Capture the cell that displays the provided text and extract its (x, y) central coordinate. 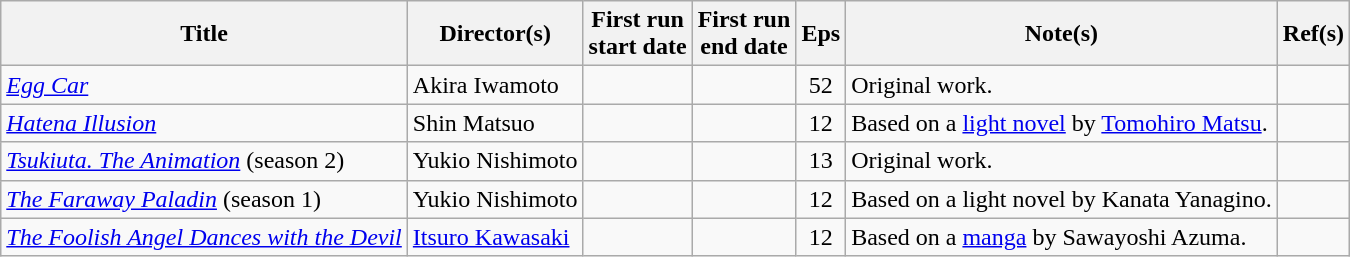
Egg Car (204, 85)
Based on a light novel by Kanata Yanagino. (1062, 199)
Shin Matsuo (495, 123)
The Faraway Paladin (season 1) (204, 199)
Tsukiuta. The Animation (season 2) (204, 161)
Akira Iwamoto (495, 85)
Note(s) (1062, 34)
Itsuro Kawasaki (495, 237)
Director(s) (495, 34)
First runstart date (638, 34)
Ref(s) (1313, 34)
Eps (821, 34)
13 (821, 161)
Title (204, 34)
Based on a light novel by Tomohiro Matsu. (1062, 123)
Based on a manga by Sawayoshi Azuma. (1062, 237)
52 (821, 85)
First runend date (744, 34)
The Foolish Angel Dances with the Devil (204, 237)
Hatena Illusion (204, 123)
